Search for the cell housing the specified text and yield its [X, Y] center coordinate. 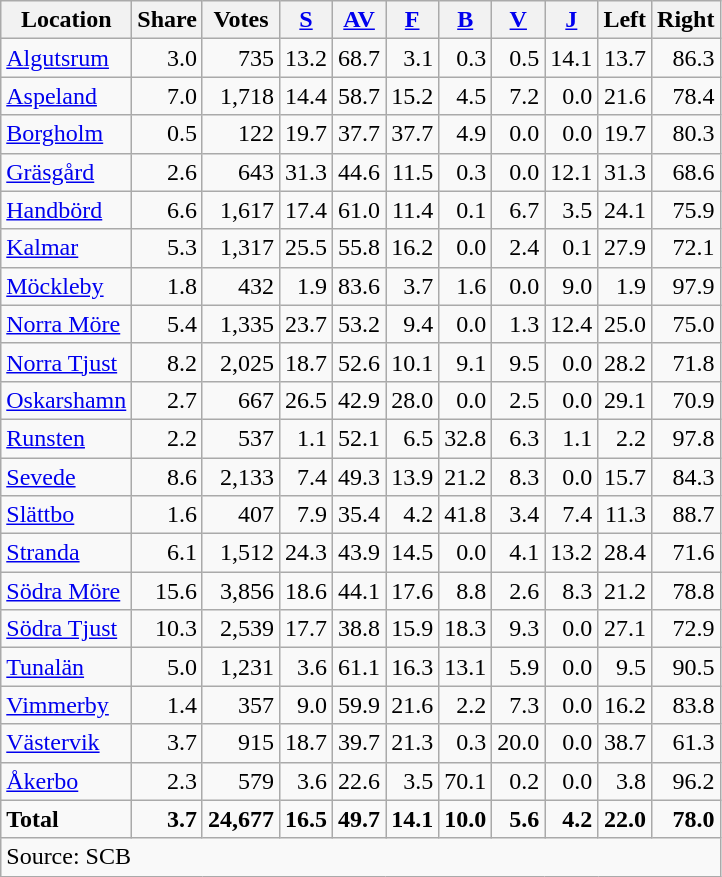
20.0 [518, 743]
71.8 [686, 362]
14.4 [306, 96]
38.8 [360, 629]
Norra Tjust [66, 362]
88.7 [686, 515]
643 [240, 172]
15.2 [412, 96]
Åkerbo [66, 781]
1,617 [240, 210]
8.8 [466, 591]
0.2 [518, 781]
55.8 [360, 248]
3.8 [625, 781]
S [306, 20]
Norra Möre [66, 324]
72.9 [686, 629]
12.4 [572, 324]
F [412, 20]
9.3 [518, 629]
41.8 [466, 515]
Sevede [66, 477]
Right [686, 20]
52.6 [360, 362]
6.5 [412, 438]
28.4 [625, 553]
667 [240, 400]
96.2 [686, 781]
Borgholm [66, 134]
15.9 [412, 629]
11.3 [625, 515]
2,539 [240, 629]
13.9 [412, 477]
Slättbo [66, 515]
1,335 [240, 324]
17.6 [412, 591]
5.6 [518, 819]
5.4 [168, 324]
29.1 [625, 400]
75.0 [686, 324]
18.6 [306, 591]
58.7 [360, 96]
68.7 [360, 58]
4.1 [518, 553]
70.1 [466, 781]
61.1 [360, 667]
Kalmar [66, 248]
Gräsgård [66, 172]
25.0 [625, 324]
6.7 [518, 210]
2,133 [240, 477]
Runsten [66, 438]
Votes [240, 20]
44.6 [360, 172]
97.9 [686, 286]
11.4 [412, 210]
11.5 [412, 172]
432 [240, 286]
6.3 [518, 438]
1.8 [168, 286]
V [518, 20]
5.3 [168, 248]
14.5 [412, 553]
97.8 [686, 438]
21.3 [412, 743]
Algutsrum [66, 58]
28.0 [412, 400]
8.2 [168, 362]
16.3 [412, 667]
4.5 [466, 96]
3.1 [412, 58]
Stranda [66, 553]
B [466, 20]
122 [240, 134]
26.5 [306, 400]
38.7 [625, 743]
2.4 [518, 248]
1.4 [168, 705]
24.1 [625, 210]
28.2 [625, 362]
61.0 [360, 210]
Västervik [66, 743]
735 [240, 58]
Total [66, 819]
Source: SCB [360, 857]
44.1 [360, 591]
407 [240, 515]
9.4 [412, 324]
27.9 [625, 248]
35.4 [360, 515]
2.7 [168, 400]
86.3 [686, 58]
Södra Tjust [66, 629]
6.6 [168, 210]
22.0 [625, 819]
83.8 [686, 705]
7.0 [168, 96]
7.3 [518, 705]
Möckleby [66, 286]
24,677 [240, 819]
49.3 [360, 477]
915 [240, 743]
43.9 [360, 553]
Södra Möre [66, 591]
71.6 [686, 553]
84.3 [686, 477]
AV [360, 20]
537 [240, 438]
Handbörd [66, 210]
Aspeland [66, 96]
2.5 [518, 400]
6.1 [168, 553]
1,317 [240, 248]
70.9 [686, 400]
J [572, 20]
1,231 [240, 667]
78.8 [686, 591]
Share [168, 20]
15.6 [168, 591]
2,025 [240, 362]
13.1 [466, 667]
4.9 [466, 134]
61.3 [686, 743]
1,512 [240, 553]
59.9 [360, 705]
2.3 [168, 781]
42.9 [360, 400]
52.1 [360, 438]
Vimmerby [66, 705]
Oskarshamn [66, 400]
5.0 [168, 667]
16.5 [306, 819]
10.3 [168, 629]
1.3 [518, 324]
7.9 [306, 515]
Tunalän [66, 667]
83.6 [360, 286]
53.2 [360, 324]
3,856 [240, 591]
Left [625, 20]
68.6 [686, 172]
49.7 [360, 819]
8.6 [168, 477]
90.5 [686, 667]
78.4 [686, 96]
27.1 [625, 629]
12.1 [572, 172]
357 [240, 705]
72.1 [686, 248]
17.4 [306, 210]
18.3 [466, 629]
15.7 [625, 477]
1,718 [240, 96]
17.7 [306, 629]
7.2 [518, 96]
32.8 [466, 438]
3.4 [518, 515]
13.7 [625, 58]
80.3 [686, 134]
Location [66, 20]
78.0 [686, 819]
9.1 [466, 362]
23.7 [306, 324]
10.0 [466, 819]
75.9 [686, 210]
10.1 [412, 362]
22.6 [360, 781]
5.9 [518, 667]
579 [240, 781]
25.5 [306, 248]
39.7 [360, 743]
24.3 [306, 553]
3.0 [168, 58]
